Identify which cell holds the provided text, then report its [X, Y] central coordinate. 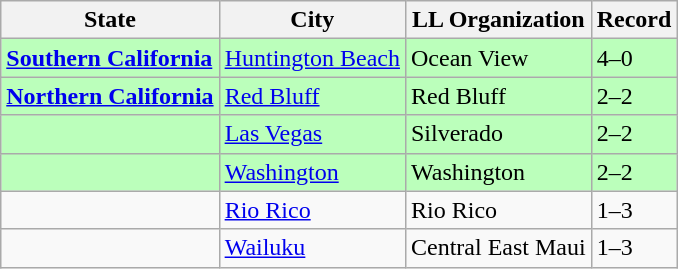
Southern California [110, 58]
Ocean View [498, 58]
LL Organization [498, 20]
Record [634, 20]
Northern California [110, 96]
State [110, 20]
4–0 [634, 58]
Silverado [498, 134]
Las Vegas [312, 134]
Central East Maui [498, 248]
Huntington Beach [312, 58]
City [312, 20]
Wailuku [312, 248]
